Determine the [x, y] coordinate at the center of the cell enclosing the given text.  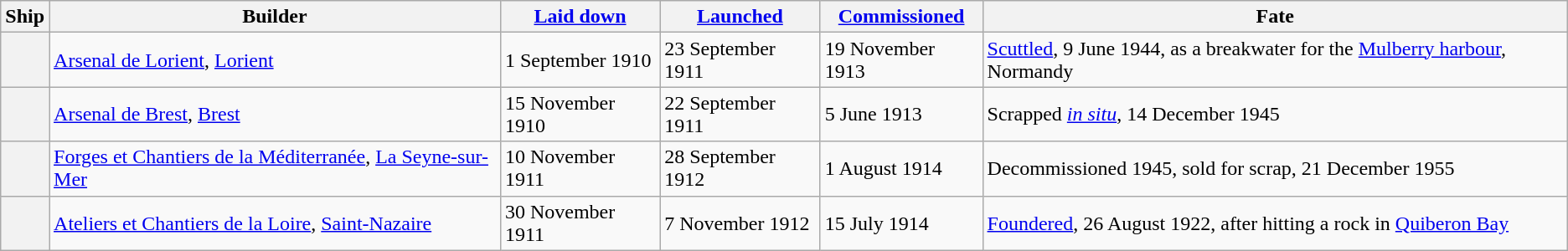
Arsenal de Brest, Brest [275, 114]
5 June 1913 [901, 114]
19 November 1913 [901, 60]
Laid down [580, 17]
Decommissioned 1945, sold for scrap, 21 December 1955 [1275, 169]
7 November 1912 [740, 223]
23 September 1911 [740, 60]
15 November 1910 [580, 114]
Arsenal de Lorient, Lorient [275, 60]
30 November 1911 [580, 223]
Ship [25, 17]
15 July 1914 [901, 223]
Ateliers et Chantiers de la Loire, Saint-Nazaire [275, 223]
Builder [275, 17]
1 September 1910 [580, 60]
1 August 1914 [901, 169]
22 September 1911 [740, 114]
10 November 1911 [580, 169]
28 September 1912 [740, 169]
Scuttled, 9 June 1944, as a breakwater for the Mulberry harbour, Normandy [1275, 60]
Commissioned [901, 17]
Launched [740, 17]
Forges et Chantiers de la Méditerranée, La Seyne-sur-Mer [275, 169]
Scrapped in situ, 14 December 1945 [1275, 114]
Fate [1275, 17]
Foundered, 26 August 1922, after hitting a rock in Quiberon Bay [1275, 223]
